Pinpoint the cell where the given text exists, returning its [x, y] midpoint coordinate. 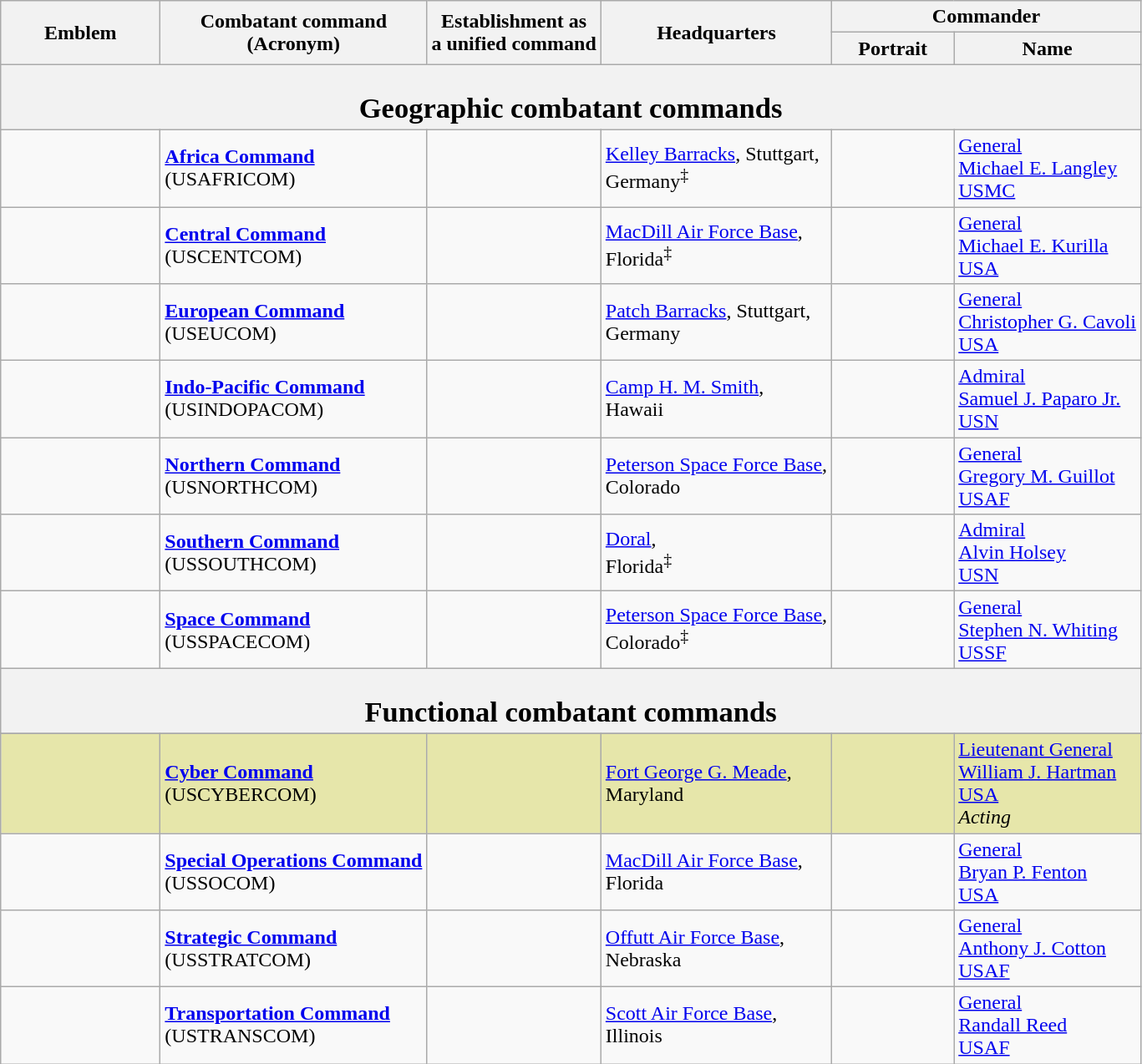
GeneralChristopher G. CavoliUSA [1048, 322]
Fort George G. Meade,Maryland [716, 783]
GeneralAnthony J. CottonUSAF [1048, 949]
GeneralRandall ReedUSAF [1048, 1026]
Functional combatant commands [571, 702]
Geographic combatant commands [571, 97]
GeneralMichael E. KurillaUSA [1048, 246]
Establishment asa unified command [514, 33]
Central Command(USCENTCOM) [294, 246]
Combatant command(Acronym) [294, 33]
GeneralGregory M. GuillotUSAF [1048, 476]
Headquarters [716, 33]
Kelley Barracks, Stuttgart,Germany‡ [716, 168]
Patch Barracks, Stuttgart,Germany [716, 322]
Doral,Florida‡ [716, 553]
Name [1048, 48]
Southern Command(USSOUTHCOM) [294, 553]
Peterson Space Force Base,Colorado [716, 476]
GeneralMichael E. LangleyUSMC [1048, 168]
Scott Air Force Base,Illinois [716, 1026]
Offutt Air Force Base,Nebraska [716, 949]
Northern Command(USNORTHCOM) [294, 476]
MacDill Air Force Base,Florida‡ [716, 246]
AdmiralSamuel J. Paparo Jr.USN [1048, 399]
Emblem [80, 33]
Camp H. M. Smith,Hawaii [716, 399]
Indo-Pacific Command(USINDOPACOM) [294, 399]
Peterson Space Force Base,Colorado‡ [716, 630]
Cyber Command(USCYBERCOM) [294, 783]
Africa Command(USAFRICOM) [294, 168]
Commander [987, 17]
Lieutenant GeneralWilliam J. HartmanUSAActing [1048, 783]
Transportation Command(USTRANSCOM) [294, 1026]
MacDill Air Force Base,Florida [716, 872]
Portrait [893, 48]
Special Operations Command(USSOCOM) [294, 872]
GeneralBryan P. FentonUSA [1048, 872]
GeneralStephen N. WhitingUSSF [1048, 630]
Strategic Command(USSTRATCOM) [294, 949]
AdmiralAlvin HolseyUSN [1048, 553]
Space Command(USSPACECOM) [294, 630]
European Command(USEUCOM) [294, 322]
